Output the [X, Y] coordinate of the center of the cell containing the given text.  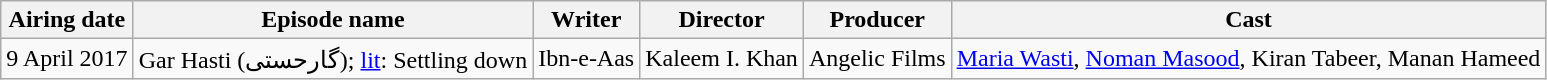
Kaleem I. Khan [722, 59]
Maria Wasti, Noman Masood, Kiran Tabeer, Manan Hameed [1248, 59]
Cast [1248, 20]
Writer [586, 20]
Producer [877, 20]
Airing date [67, 20]
Gar Hasti (گارحستی); lit: Settling down [333, 59]
Episode name [333, 20]
Angelic Films [877, 59]
Ibn-e-Aas [586, 59]
9 April 2017 [67, 59]
Director [722, 20]
